Detect which cell encompasses the target text, then output its (x, y) center coordinate. 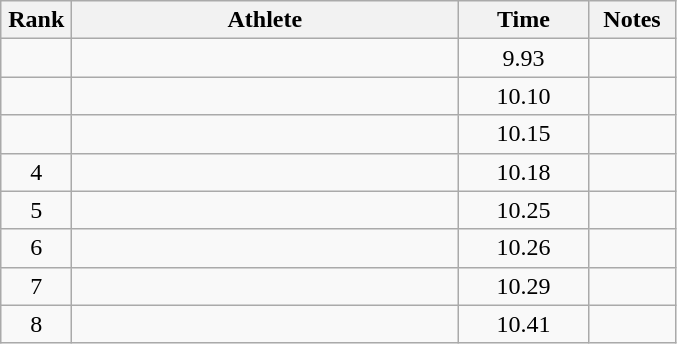
7 (36, 286)
10.10 (524, 96)
5 (36, 210)
Time (524, 20)
6 (36, 248)
Notes (632, 20)
10.29 (524, 286)
8 (36, 324)
4 (36, 172)
10.41 (524, 324)
10.25 (524, 210)
10.15 (524, 134)
Athlete (265, 20)
Rank (36, 20)
10.26 (524, 248)
10.18 (524, 172)
9.93 (524, 58)
